Return (X, Y) of the center of cell containing provided text 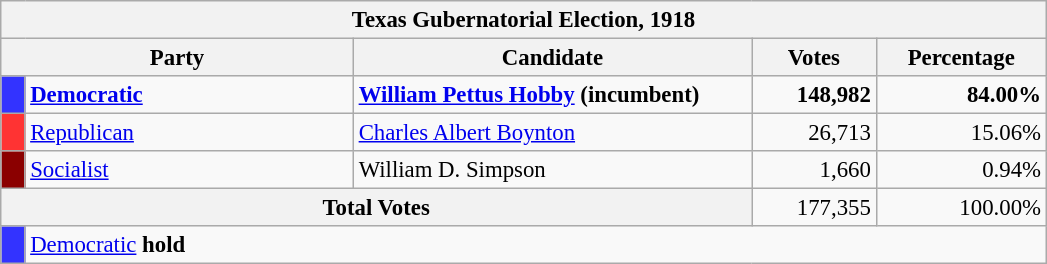
Votes (814, 58)
Democratic (189, 95)
Total Votes (376, 208)
Percentage (961, 58)
177,355 (814, 208)
William Pettus Hobby (incumbent) (552, 95)
1,660 (814, 170)
Party (178, 58)
Texas Gubernatorial Election, 1918 (524, 20)
84.00% (961, 95)
Socialist (189, 170)
William D. Simpson (552, 170)
Candidate (552, 58)
148,982 (814, 95)
Democratic hold (536, 245)
Charles Albert Boynton (552, 133)
Republican (189, 133)
15.06% (961, 133)
26,713 (814, 133)
0.94% (961, 170)
100.00% (961, 208)
